For the text-containing cell, return its midpoint in (x, y) coordinate format. 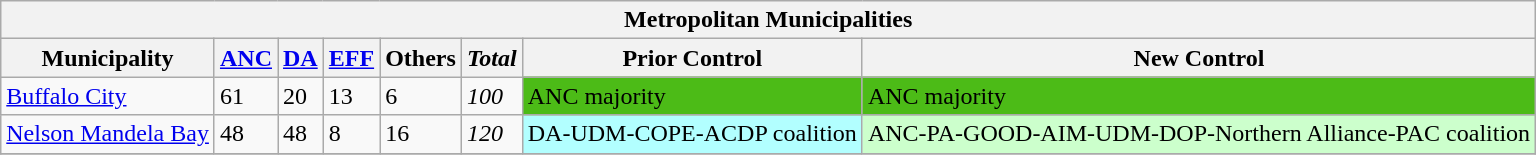
20 (301, 96)
61 (246, 96)
8 (351, 134)
Metropolitan Municipalities (768, 20)
New Control (1198, 58)
ANC-PA-GOOD-AIM-UDM-DOP-Northern Alliance-PAC coalition (1198, 134)
Buffalo City (108, 96)
DA (301, 58)
Prior Control (692, 58)
13 (351, 96)
Nelson Mandela Bay (108, 134)
EFF (351, 58)
DA-UDM-COPE-ACDP coalition (692, 134)
16 (421, 134)
Total (492, 58)
Municipality (108, 58)
6 (421, 96)
120 (492, 134)
100 (492, 96)
Others (421, 58)
ANC (246, 58)
